Return the [x, y] coordinate for the center point of the cell that contains the specified text.  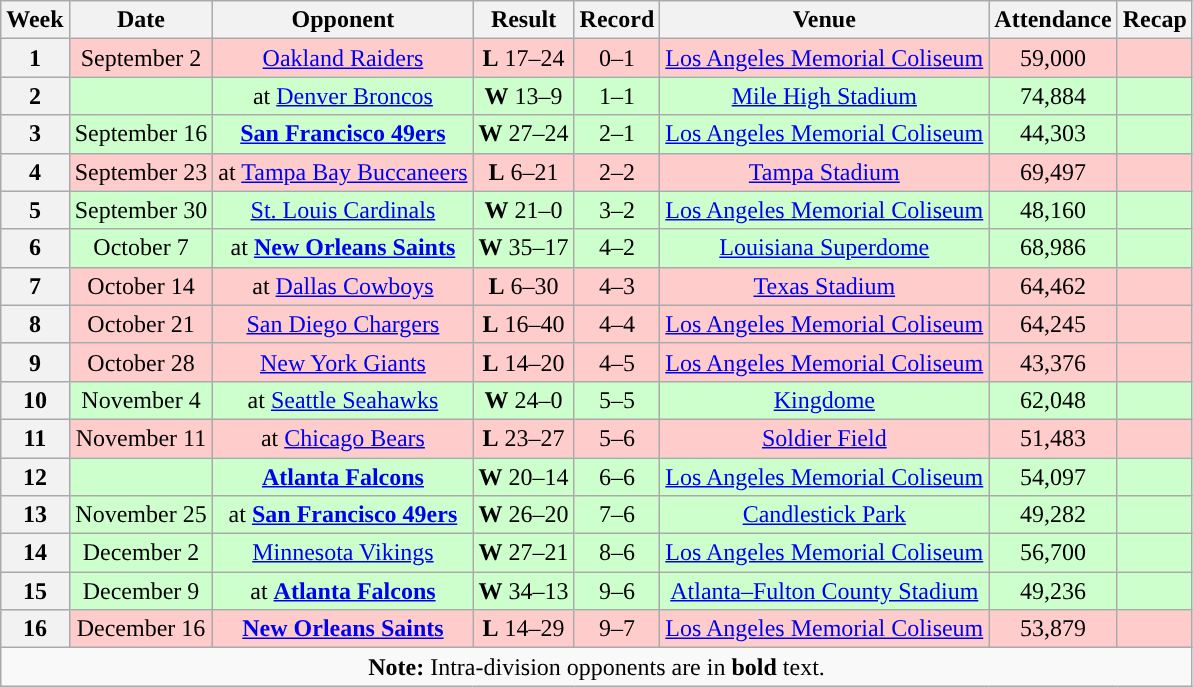
Date [141, 20]
November 25 [141, 515]
9–7 [617, 629]
Soldier Field [824, 438]
W 27–21 [524, 553]
11 [35, 438]
Oakland Raiders [343, 58]
1 [35, 58]
at Seattle Seahawks [343, 400]
68,986 [1053, 248]
at Atlanta Falcons [343, 591]
W 21–0 [524, 210]
December 16 [141, 629]
1–1 [617, 96]
New Orleans Saints [343, 629]
W 20–14 [524, 477]
December 9 [141, 591]
W 34–13 [524, 591]
October 28 [141, 362]
W 26–20 [524, 515]
12 [35, 477]
51,483 [1053, 438]
San Francisco 49ers [343, 134]
64,245 [1053, 324]
at San Francisco 49ers [343, 515]
Tampa Stadium [824, 172]
4 [35, 172]
September 23 [141, 172]
16 [35, 629]
7 [35, 286]
6 [35, 248]
September 2 [141, 58]
Week [35, 20]
New York Giants [343, 362]
69,497 [1053, 172]
Opponent [343, 20]
5–5 [617, 400]
Louisiana Superdome [824, 248]
W 27–24 [524, 134]
L 14–29 [524, 629]
48,160 [1053, 210]
Note: Intra-division opponents are in bold text. [597, 667]
14 [35, 553]
at Chicago Bears [343, 438]
62,048 [1053, 400]
Atlanta–Fulton County Stadium [824, 591]
0–1 [617, 58]
8 [35, 324]
at Denver Broncos [343, 96]
2 [35, 96]
L 6–21 [524, 172]
W 13–9 [524, 96]
Recap [1154, 20]
W 24–0 [524, 400]
Venue [824, 20]
L 6–30 [524, 286]
64,462 [1053, 286]
5 [35, 210]
49,282 [1053, 515]
9 [35, 362]
October 7 [141, 248]
54,097 [1053, 477]
13 [35, 515]
Kingdome [824, 400]
53,879 [1053, 629]
Record [617, 20]
3–2 [617, 210]
2–2 [617, 172]
Candlestick Park [824, 515]
October 21 [141, 324]
6–6 [617, 477]
San Diego Chargers [343, 324]
Minnesota Vikings [343, 553]
W 35–17 [524, 248]
4–4 [617, 324]
49,236 [1053, 591]
7–6 [617, 515]
December 2 [141, 553]
15 [35, 591]
September 30 [141, 210]
59,000 [1053, 58]
9–6 [617, 591]
L 23–27 [524, 438]
Texas Stadium [824, 286]
56,700 [1053, 553]
Result [524, 20]
4–5 [617, 362]
3 [35, 134]
L 16–40 [524, 324]
at Dallas Cowboys [343, 286]
L 14–20 [524, 362]
4–3 [617, 286]
43,376 [1053, 362]
Attendance [1053, 20]
September 16 [141, 134]
November 11 [141, 438]
at Tampa Bay Buccaneers [343, 172]
Atlanta Falcons [343, 477]
L 17–24 [524, 58]
10 [35, 400]
Mile High Stadium [824, 96]
44,303 [1053, 134]
at New Orleans Saints [343, 248]
4–2 [617, 248]
October 14 [141, 286]
November 4 [141, 400]
2–1 [617, 134]
St. Louis Cardinals [343, 210]
8–6 [617, 553]
74,884 [1053, 96]
5–6 [617, 438]
